Output the (x, y) coordinate of the center of the cell containing the given text.  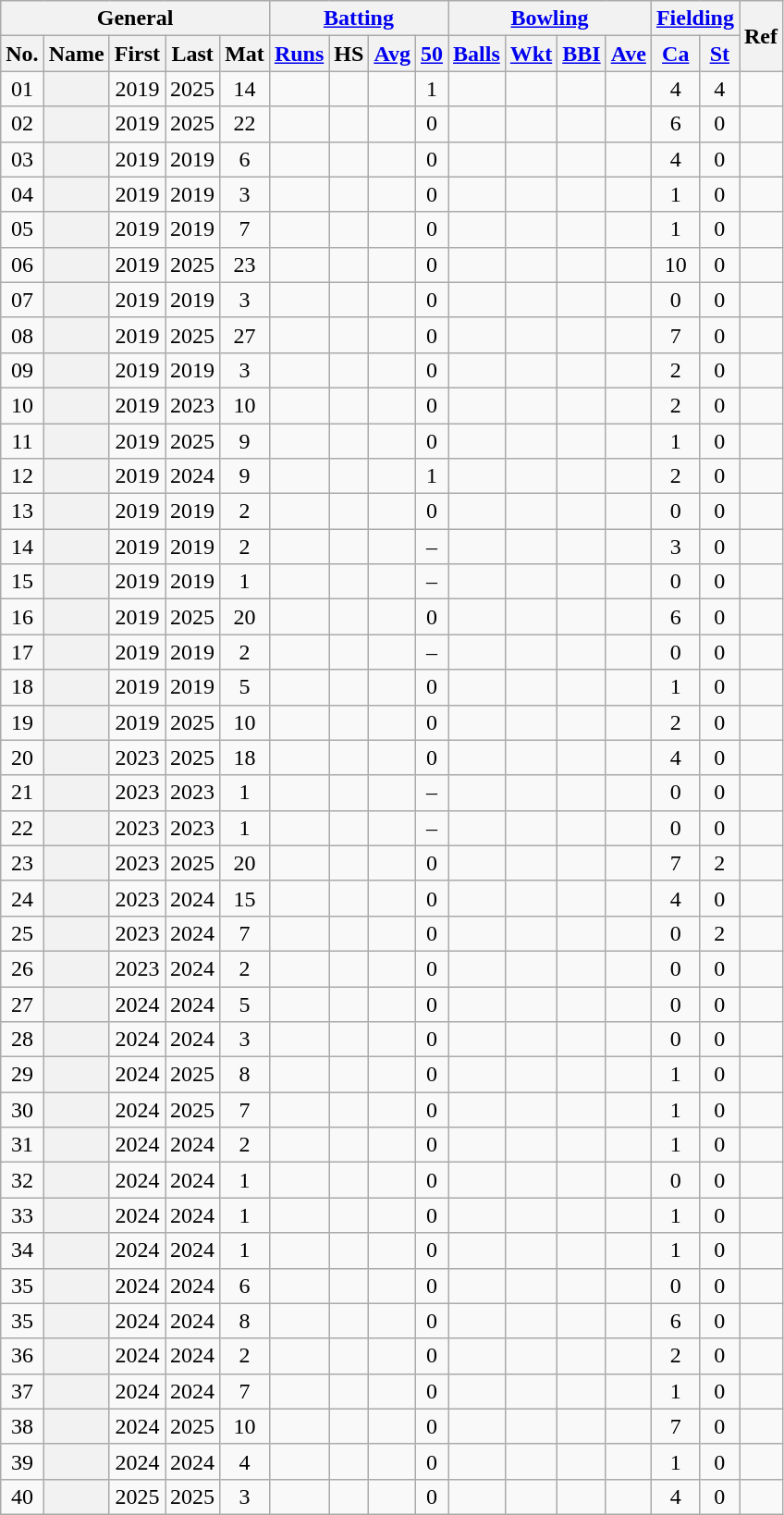
19 (22, 722)
03 (22, 159)
11 (22, 441)
08 (22, 335)
Ave (629, 54)
21 (22, 793)
29 (22, 1075)
38 (22, 1426)
32 (22, 1180)
07 (22, 300)
Ca (675, 54)
30 (22, 1110)
Ref (762, 36)
33 (22, 1215)
Batting (359, 18)
13 (22, 511)
16 (22, 617)
Balls (477, 54)
39 (22, 1461)
General (135, 18)
24 (22, 898)
36 (22, 1356)
Runs (299, 54)
09 (22, 370)
28 (22, 1040)
06 (22, 265)
05 (22, 229)
17 (22, 652)
02 (22, 124)
12 (22, 476)
No. (22, 54)
Last (192, 54)
34 (22, 1250)
Wkt (531, 54)
Fielding (695, 18)
04 (22, 194)
40 (22, 1497)
BBI (582, 54)
First (137, 54)
25 (22, 933)
31 (22, 1145)
01 (22, 89)
50 (431, 54)
HS (349, 54)
Name (76, 54)
St (719, 54)
Bowling (550, 18)
Mat (245, 54)
37 (22, 1391)
Avg (392, 54)
26 (22, 968)
